Scan for the cell matching the given text and deliver its [X, Y] coordinate at center. 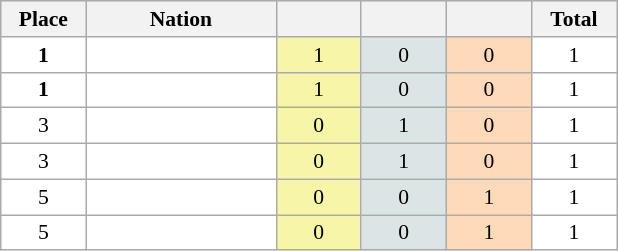
Place [44, 19]
Nation [181, 19]
Total [574, 19]
